Return the [x, y] coordinate for the center point of the cell that contains the specified text.  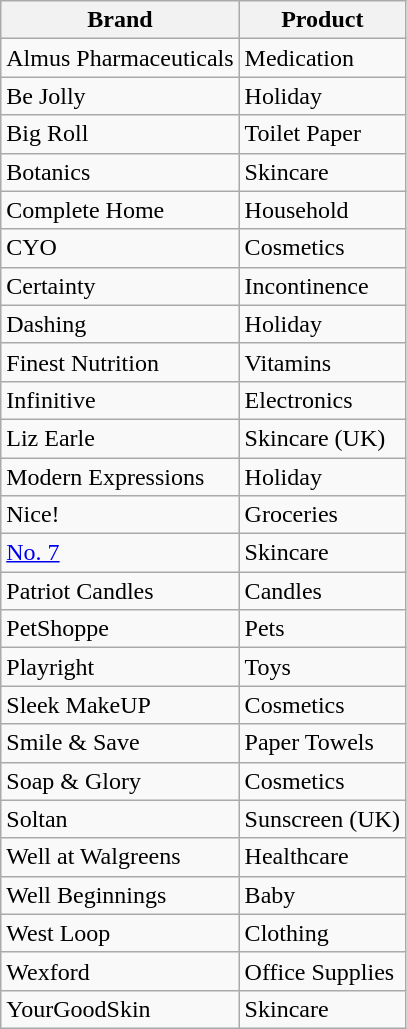
No. 7 [120, 553]
Soap & Glory [120, 781]
Liz Earle [120, 438]
Household [322, 210]
Medication [322, 58]
Healthcare [322, 857]
Baby [322, 895]
Infinitive [120, 400]
Pets [322, 629]
Wexford [120, 971]
Well Beginnings [120, 895]
CYO [120, 248]
Botanics [120, 172]
Brand [120, 20]
Playright [120, 667]
Well at Walgreens [120, 857]
Sunscreen (UK) [322, 819]
Big Roll [120, 134]
Complete Home [120, 210]
Clothing [322, 933]
Certainty [120, 286]
Incontinence [322, 286]
Candles [322, 591]
Toys [322, 667]
Paper Towels [322, 743]
Soltan [120, 819]
PetShoppe [120, 629]
Vitamins [322, 362]
Office Supplies [322, 971]
Skincare (UK) [322, 438]
Finest Nutrition [120, 362]
Modern Expressions [120, 477]
Nice! [120, 515]
Patriot Candles [120, 591]
West Loop [120, 933]
Electronics [322, 400]
Dashing [120, 324]
Product [322, 20]
Groceries [322, 515]
Almus Pharmaceuticals [120, 58]
Toilet Paper [322, 134]
Be Jolly [120, 96]
Smile & Save [120, 743]
YourGoodSkin [120, 1009]
Sleek MakeUP [120, 705]
